Return [x, y] of the center of cell containing provided text 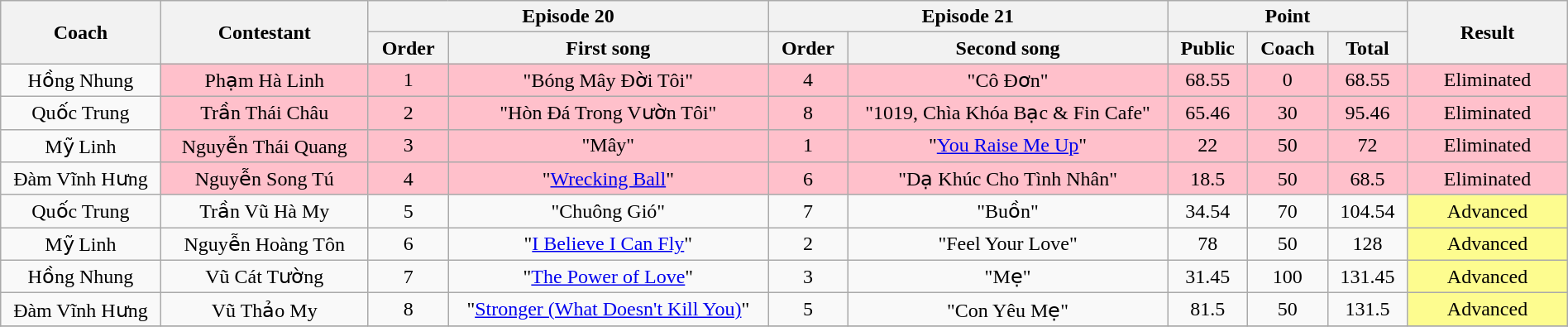
"Mây" [609, 146]
72 [1368, 146]
104.54 [1368, 211]
Trần Thái Châu [265, 113]
First song [609, 48]
"Wrecking Ball" [609, 179]
Nguyễn Thái Quang [265, 146]
131.45 [1368, 277]
Second song [1007, 48]
65.46 [1207, 113]
Contestant [265, 32]
70 [1288, 211]
0 [1288, 80]
"Stronger (What Doesn't Kill You)" [609, 310]
128 [1368, 244]
"Bóng Mây Đời Tôi" [609, 80]
131.5 [1368, 310]
"1019, Chìa Khóa Bạc & Fin Cafe" [1007, 113]
"Mẹ" [1007, 277]
"You Raise Me Up" [1007, 146]
"Dạ Khúc Cho Tình Nhân" [1007, 179]
Point [1288, 17]
"Chuông Gió" [609, 211]
"Con Yêu Mẹ" [1007, 310]
100 [1288, 277]
95.46 [1368, 113]
31.45 [1207, 277]
18.5 [1207, 179]
"The Power of Love" [609, 277]
"I Believe I Can Fly" [609, 244]
Episode 21 [968, 17]
Trần Vũ Hà My [265, 211]
78 [1207, 244]
30 [1288, 113]
68.5 [1368, 179]
22 [1207, 146]
34.54 [1207, 211]
Phạm Hà Linh [265, 80]
Episode 20 [567, 17]
Nguyễn Song Tú [265, 179]
Total [1368, 48]
Vũ Thảo My [265, 310]
Nguyễn Hoàng Tôn [265, 244]
"Hòn Đá Trong Vườn Tôi" [609, 113]
"Buồn" [1007, 211]
"Feel Your Love" [1007, 244]
Result [1487, 32]
Vũ Cát Tường [265, 277]
81.5 [1207, 310]
Public [1207, 48]
"Cô Đơn" [1007, 80]
